Return [x, y] of the center of cell containing provided text 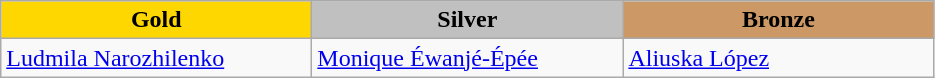
Gold [156, 20]
Aliuska López [778, 58]
Ludmila Narozhilenko [156, 58]
Silver [468, 20]
Bronze [778, 20]
Monique Éwanjé-Épée [468, 58]
